Pinpoint the cell where the given text exists, returning its [X, Y] midpoint coordinate. 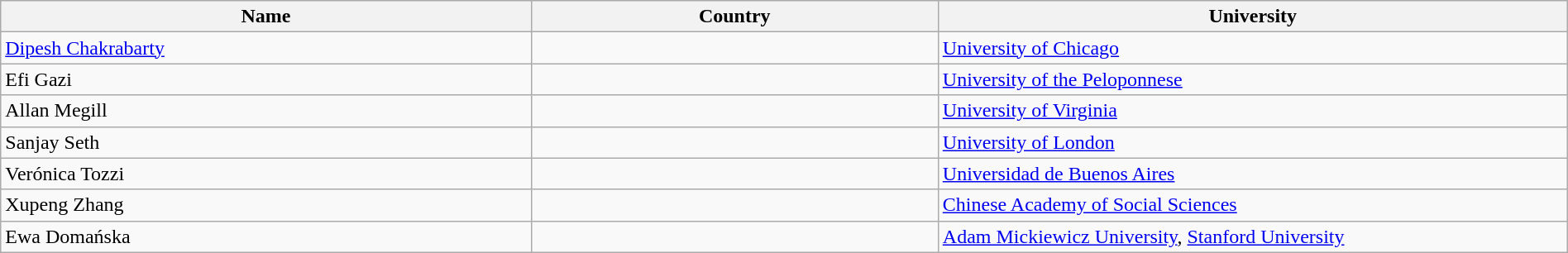
Verónica Tozzi [266, 174]
University of Virginia [1252, 111]
Efi Gazi [266, 79]
University of London [1252, 142]
Country [734, 17]
University of Chicago [1252, 48]
Dipesh Chakrabarty [266, 48]
Universidad de Buenos Aires [1252, 174]
Xupeng Zhang [266, 205]
Adam Mickiewicz University, Stanford University [1252, 236]
University [1252, 17]
Name [266, 17]
Ewa Domańska [266, 236]
Chinese Academy of Social Sciences [1252, 205]
University of the Peloponnese [1252, 79]
Sanjay Seth [266, 142]
Allan Megill [266, 111]
